Scan for the cell matching the given text and deliver its (x, y) coordinate at center. 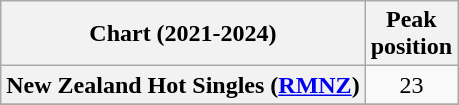
Peakposition (411, 34)
New Zealand Hot Singles (RMNZ) (183, 85)
23 (411, 85)
Chart (2021-2024) (183, 34)
